For the text-containing cell, return its midpoint in [X, Y] coordinate format. 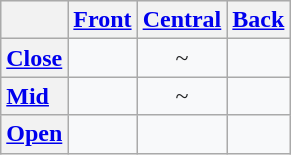
Central [182, 20]
Mid [34, 96]
Back [258, 20]
Front [102, 20]
Close [34, 58]
Open [34, 134]
